Determine the (X, Y) coordinate at the center of the cell enclosing the given text.  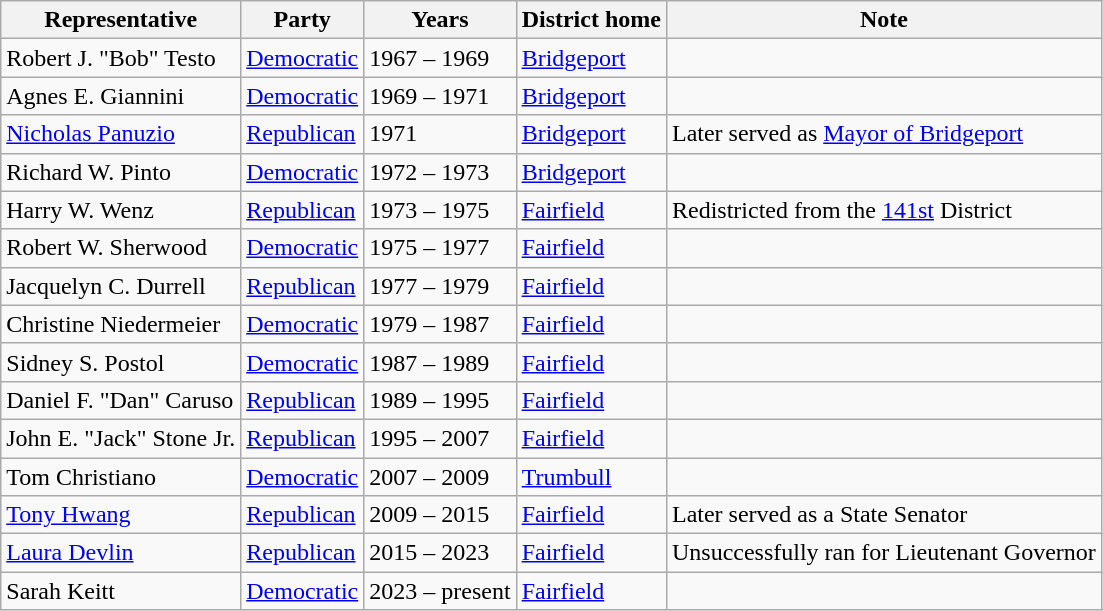
Unsuccessfully ran for Lieutenant Governor (884, 553)
District home (591, 20)
John E. "Jack" Stone Jr. (121, 438)
Sidney S. Postol (121, 362)
Jacquelyn C. Durrell (121, 286)
Representative (121, 20)
Laura Devlin (121, 553)
Years (440, 20)
Later served as Mayor of Bridgeport (884, 134)
Party (302, 20)
Robert W. Sherwood (121, 248)
1971 (440, 134)
2007 – 2009 (440, 477)
1977 – 1979 (440, 286)
1989 – 1995 (440, 400)
2023 – present (440, 591)
Tony Hwang (121, 515)
Later served as a State Senator (884, 515)
1969 – 1971 (440, 96)
1967 – 1969 (440, 58)
1972 – 1973 (440, 172)
Nicholas Panuzio (121, 134)
Robert J. "Bob" Testo (121, 58)
Note (884, 20)
1975 – 1977 (440, 248)
Sarah Keitt (121, 591)
Tom Christiano (121, 477)
2009 – 2015 (440, 515)
1987 – 1989 (440, 362)
1973 – 1975 (440, 210)
1979 – 1987 (440, 324)
Redistricted from the 141st District (884, 210)
Daniel F. "Dan" Caruso (121, 400)
Harry W. Wenz (121, 210)
2015 – 2023 (440, 553)
Trumbull (591, 477)
1995 – 2007 (440, 438)
Christine Niedermeier (121, 324)
Richard W. Pinto (121, 172)
Agnes E. Giannini (121, 96)
